Extract the [x, y] coordinate from the center of the cell holding the provided text.  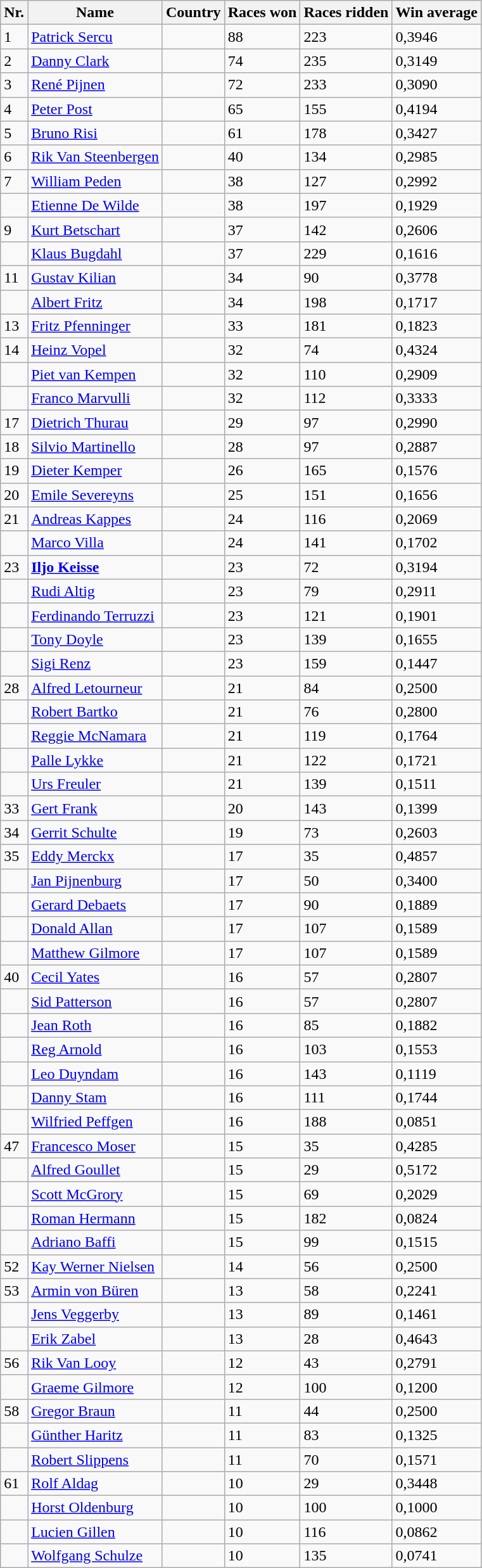
44 [346, 1411]
159 [346, 663]
0,2911 [437, 591]
0,2241 [437, 1291]
0,0851 [437, 1122]
Cecil Yates [95, 977]
0,3090 [437, 85]
Horst Oldenburg [95, 1508]
178 [346, 133]
Marco Villa [95, 543]
0,4285 [437, 1146]
121 [346, 615]
Reggie McNamara [95, 736]
79 [346, 591]
Matthew Gilmore [95, 953]
Fritz Pfenninger [95, 326]
88 [262, 37]
181 [346, 326]
Silvio Martinello [95, 447]
0,3400 [437, 881]
198 [346, 302]
85 [346, 1025]
0,2990 [437, 423]
William Peden [95, 181]
43 [346, 1363]
83 [346, 1435]
Klaus Bugdahl [95, 253]
223 [346, 37]
0,2985 [437, 157]
Peter Post [95, 109]
0,1325 [437, 1435]
Piet van Kempen [95, 374]
Lucien Gillen [95, 1532]
0,1200 [437, 1387]
Donald Allan [95, 929]
Jens Veggerby [95, 1315]
Races won [262, 13]
0,3149 [437, 61]
Erik Zabel [95, 1339]
Graeme Gilmore [95, 1387]
0,0824 [437, 1218]
6 [14, 157]
4 [14, 109]
René Pijnen [95, 85]
0,1119 [437, 1074]
0,1000 [437, 1508]
52 [14, 1266]
Rik Van Looy [95, 1363]
0,2606 [437, 229]
5 [14, 133]
119 [346, 736]
73 [346, 832]
Emile Severeyns [95, 495]
69 [346, 1194]
0,1616 [437, 253]
Alfred Letourneur [95, 687]
2 [14, 61]
Jean Roth [95, 1025]
Bruno Risi [95, 133]
Tony Doyle [95, 639]
Dietrich Thurau [95, 423]
Etienne De Wilde [95, 205]
0,2800 [437, 712]
26 [262, 471]
122 [346, 760]
Eddy Merckx [95, 857]
Danny Stam [95, 1098]
0,1702 [437, 543]
0,0862 [437, 1532]
Kurt Betschart [95, 229]
7 [14, 181]
Francesco Moser [95, 1146]
Adriano Baffi [95, 1242]
0,1929 [437, 205]
111 [346, 1098]
Rudi Altig [95, 591]
50 [346, 881]
Ferdinando Terruzzi [95, 615]
Robert Bartko [95, 712]
110 [346, 374]
134 [346, 157]
0,1553 [437, 1049]
151 [346, 495]
18 [14, 447]
0,3448 [437, 1484]
Albert Fritz [95, 302]
155 [346, 109]
0,1655 [437, 639]
0,1511 [437, 784]
Gustav Kilian [95, 277]
0,2603 [437, 832]
99 [346, 1242]
Gerrit Schulte [95, 832]
Gerard Debaets [95, 905]
89 [346, 1315]
Alfred Goullet [95, 1170]
Wolfgang Schulze [95, 1556]
188 [346, 1122]
0,1823 [437, 326]
Heinz Vopel [95, 350]
Jan Pijnenburg [95, 881]
182 [346, 1218]
0,4857 [437, 857]
84 [346, 687]
Gregor Braun [95, 1411]
0,1744 [437, 1098]
3 [14, 85]
0,2909 [437, 374]
0,2791 [437, 1363]
Leo Duyndam [95, 1074]
165 [346, 471]
229 [346, 253]
0,4643 [437, 1339]
142 [346, 229]
0,1764 [437, 736]
141 [346, 543]
Gert Frank [95, 808]
Sid Patterson [95, 1001]
Armin von Büren [95, 1291]
Robert Slippens [95, 1459]
65 [262, 109]
0,1889 [437, 905]
0,0741 [437, 1556]
0,1721 [437, 760]
0,1461 [437, 1315]
Roman Hermann [95, 1218]
Win average [437, 13]
Nr. [14, 13]
103 [346, 1049]
0,2069 [437, 519]
112 [346, 398]
Patrick Sercu [95, 37]
Dieter Kemper [95, 471]
0,2887 [437, 447]
0,1656 [437, 495]
47 [14, 1146]
Races ridden [346, 13]
0,5172 [437, 1170]
1 [14, 37]
0,3194 [437, 567]
Country [193, 13]
Rik Van Steenbergen [95, 157]
0,1399 [437, 808]
233 [346, 85]
Wilfried Peffgen [95, 1122]
197 [346, 205]
0,1717 [437, 302]
0,3427 [437, 133]
0,1901 [437, 615]
Urs Freuler [95, 784]
Kay Werner Nielsen [95, 1266]
135 [346, 1556]
0,2992 [437, 181]
Günther Haritz [95, 1435]
Danny Clark [95, 61]
0,4194 [437, 109]
Name [95, 13]
Franco Marvulli [95, 398]
0,1576 [437, 471]
0,3778 [437, 277]
9 [14, 229]
25 [262, 495]
235 [346, 61]
0,1571 [437, 1459]
76 [346, 712]
0,3333 [437, 398]
Sigi Renz [95, 663]
Iljo Keisse [95, 567]
0,1515 [437, 1242]
0,3946 [437, 37]
Scott McGrory [95, 1194]
70 [346, 1459]
Reg Arnold [95, 1049]
Palle Lykke [95, 760]
0,1447 [437, 663]
Andreas Kappes [95, 519]
53 [14, 1291]
127 [346, 181]
0,1882 [437, 1025]
Rolf Aldag [95, 1484]
0,2029 [437, 1194]
0,4324 [437, 350]
